Locate the cell with the specified text and output its (X, Y) center coordinate. 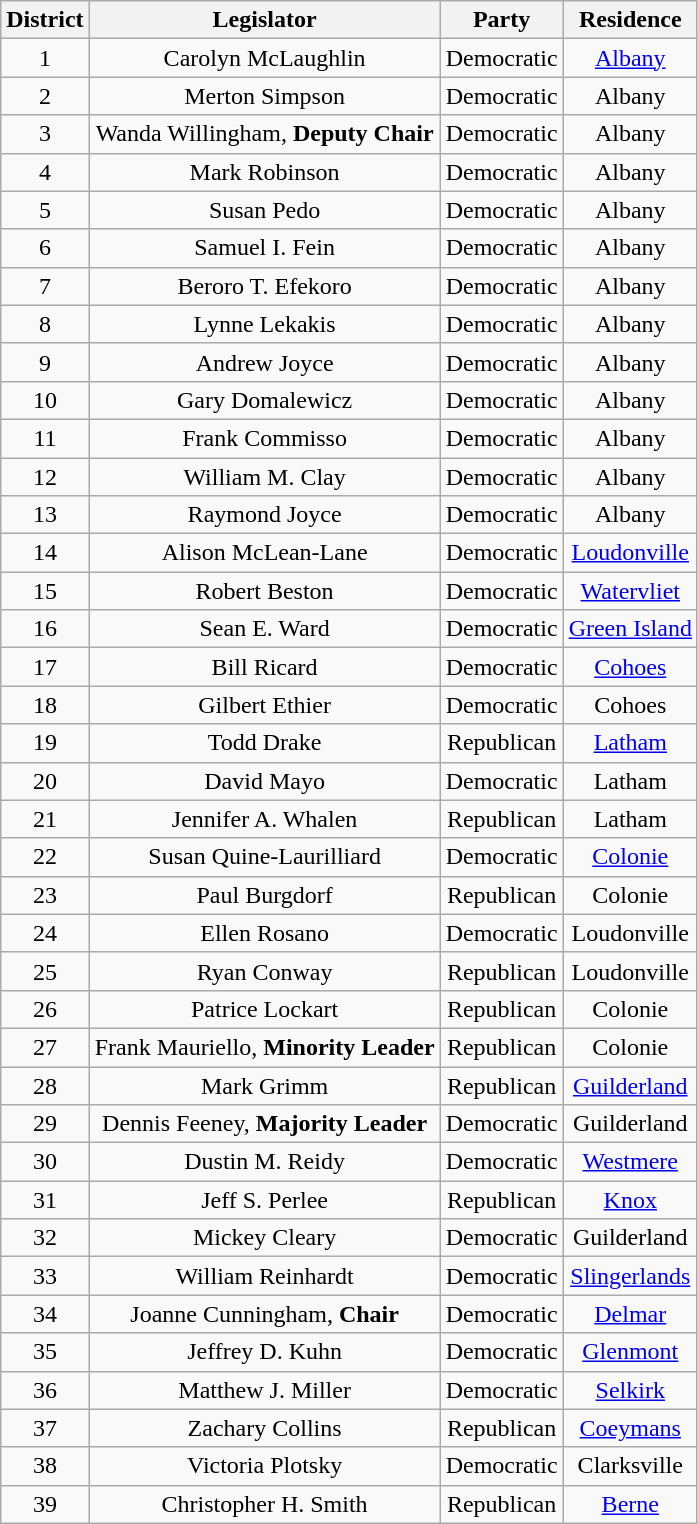
Knox (630, 1200)
15 (45, 591)
Bill Ricard (264, 667)
5 (45, 210)
Party (502, 20)
16 (45, 629)
Christopher H. Smith (264, 1504)
22 (45, 857)
26 (45, 1009)
36 (45, 1390)
Frank Mauriello, Minority Leader (264, 1047)
Delmar (630, 1314)
21 (45, 819)
Wanda Willingham, Deputy Chair (264, 134)
31 (45, 1200)
18 (45, 705)
32 (45, 1238)
38 (45, 1466)
19 (45, 743)
37 (45, 1428)
39 (45, 1504)
Dennis Feeney, Majority Leader (264, 1124)
Samuel I. Fein (264, 248)
7 (45, 286)
Ryan Conway (264, 971)
Joanne Cunningham, Chair (264, 1314)
William Reinhardt (264, 1276)
Frank Commisso (264, 438)
24 (45, 933)
3 (45, 134)
Ellen Rosano (264, 933)
29 (45, 1124)
Matthew J. Miller (264, 1390)
1 (45, 58)
Robert Beston (264, 591)
Dustin M. Reidy (264, 1162)
28 (45, 1085)
Gilbert Ethier (264, 705)
Gary Domalewicz (264, 400)
Alison McLean-Lane (264, 553)
23 (45, 895)
Lynne Lekakis (264, 324)
Merton Simpson (264, 96)
Carolyn McLaughlin (264, 58)
Todd Drake (264, 743)
District (45, 20)
Green Island (630, 629)
Slingerlands (630, 1276)
Coeymans (630, 1428)
20 (45, 781)
David Mayo (264, 781)
William M. Clay (264, 477)
2 (45, 96)
30 (45, 1162)
Watervliet (630, 591)
Andrew Joyce (264, 362)
Jennifer A. Whalen (264, 819)
14 (45, 553)
Susan Pedo (264, 210)
Jeffrey D. Kuhn (264, 1352)
6 (45, 248)
Residence (630, 20)
Selkirk (630, 1390)
Mickey Cleary (264, 1238)
Clarksville (630, 1466)
Mark Grimm (264, 1085)
Legislator (264, 20)
17 (45, 667)
33 (45, 1276)
Paul Burgdorf (264, 895)
Glenmont (630, 1352)
Susan Quine-Laurilliard (264, 857)
Mark Robinson (264, 172)
35 (45, 1352)
Zachary Collins (264, 1428)
Jeff S. Perlee (264, 1200)
8 (45, 324)
12 (45, 477)
Westmere (630, 1162)
Patrice Lockart (264, 1009)
25 (45, 971)
Raymond Joyce (264, 515)
11 (45, 438)
10 (45, 400)
13 (45, 515)
9 (45, 362)
4 (45, 172)
Victoria Plotsky (264, 1466)
27 (45, 1047)
Beroro T. Efekoro (264, 286)
Sean E. Ward (264, 629)
34 (45, 1314)
Berne (630, 1504)
